Return the (X, Y) coordinate for the center point of the cell that contains the specified text.  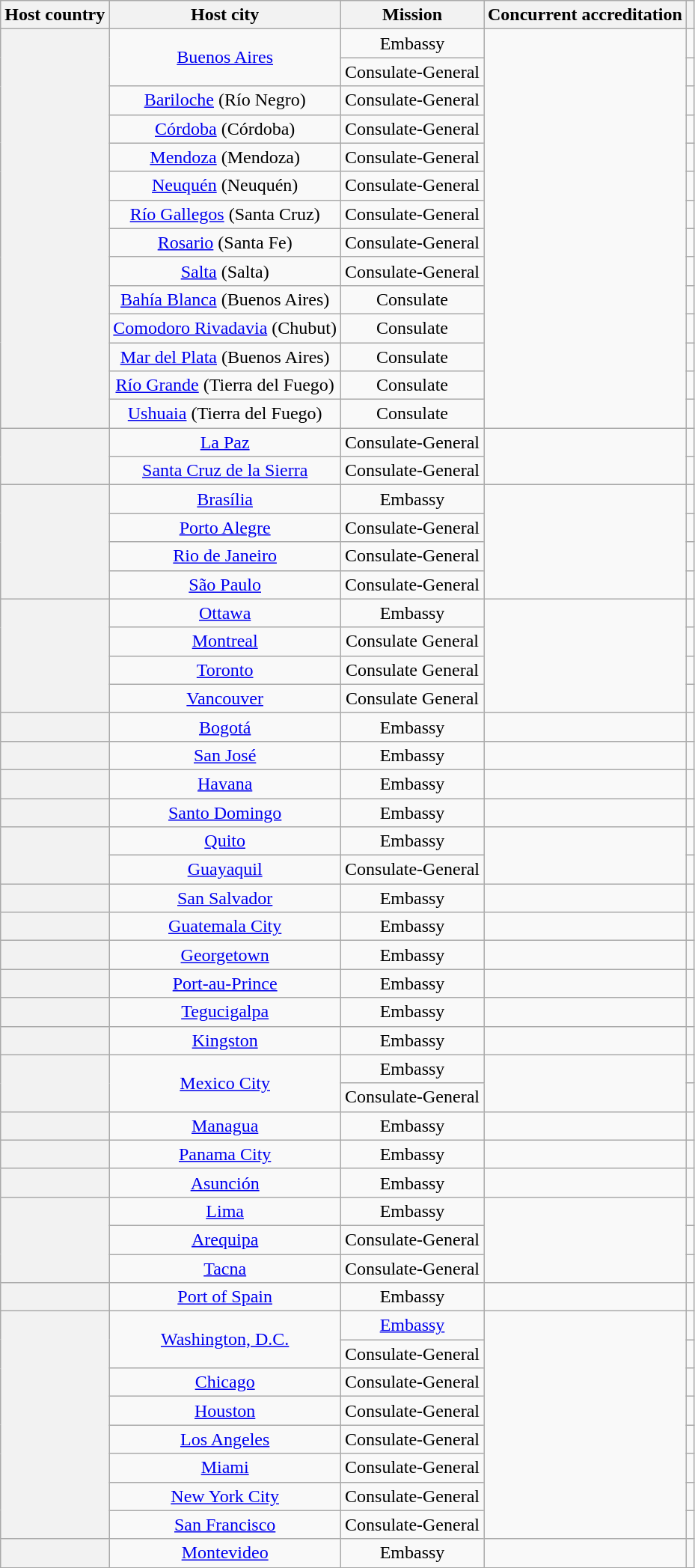
Washington, D.C. (225, 1340)
Comodoro Rivadavia (Chubut) (225, 328)
La Paz (225, 442)
Arequipa (225, 1239)
Córdoba (Córdoba) (225, 129)
Mission (413, 15)
San José (225, 755)
Chicago (225, 1382)
Houston (225, 1411)
Lima (225, 1211)
Managua (225, 1126)
Buenos Aires (225, 58)
Rio de Janeiro (225, 556)
Mar del Plata (Buenos Aires) (225, 357)
Concurrent accreditation (585, 15)
Río Gallegos (Santa Cruz) (225, 214)
Asunción (225, 1183)
Guayaquil (225, 870)
Port of Spain (225, 1297)
Host country (55, 15)
São Paulo (225, 585)
San Salvador (225, 898)
Ottawa (225, 613)
Georgetown (225, 955)
Santa Cruz de la Sierra (225, 471)
Panama City (225, 1154)
Neuquén (Neuquén) (225, 186)
Mendoza (Mendoza) (225, 157)
Kingston (225, 1040)
Tacna (225, 1269)
Bariloche (Río Negro) (225, 100)
San Francisco (225, 1525)
Quito (225, 841)
Montreal (225, 641)
Río Grande (Tierra del Fuego) (225, 385)
Guatemala City (225, 927)
Montevideo (225, 1553)
Porto Alegre (225, 528)
Bahía Blanca (Buenos Aires) (225, 299)
Tegucigalpa (225, 1012)
Vancouver (225, 698)
Santo Domingo (225, 812)
Bogotá (225, 727)
Host city (225, 15)
Los Angeles (225, 1439)
Port-au-Prince (225, 983)
Miami (225, 1468)
Mexico City (225, 1083)
Havana (225, 784)
Rosario (Santa Fe) (225, 242)
Toronto (225, 670)
Salta (Salta) (225, 271)
Brasília (225, 499)
Ushuaia (Tierra del Fuego) (225, 414)
New York City (225, 1496)
